Capture the cell that displays the provided text and extract its (x, y) central coordinate. 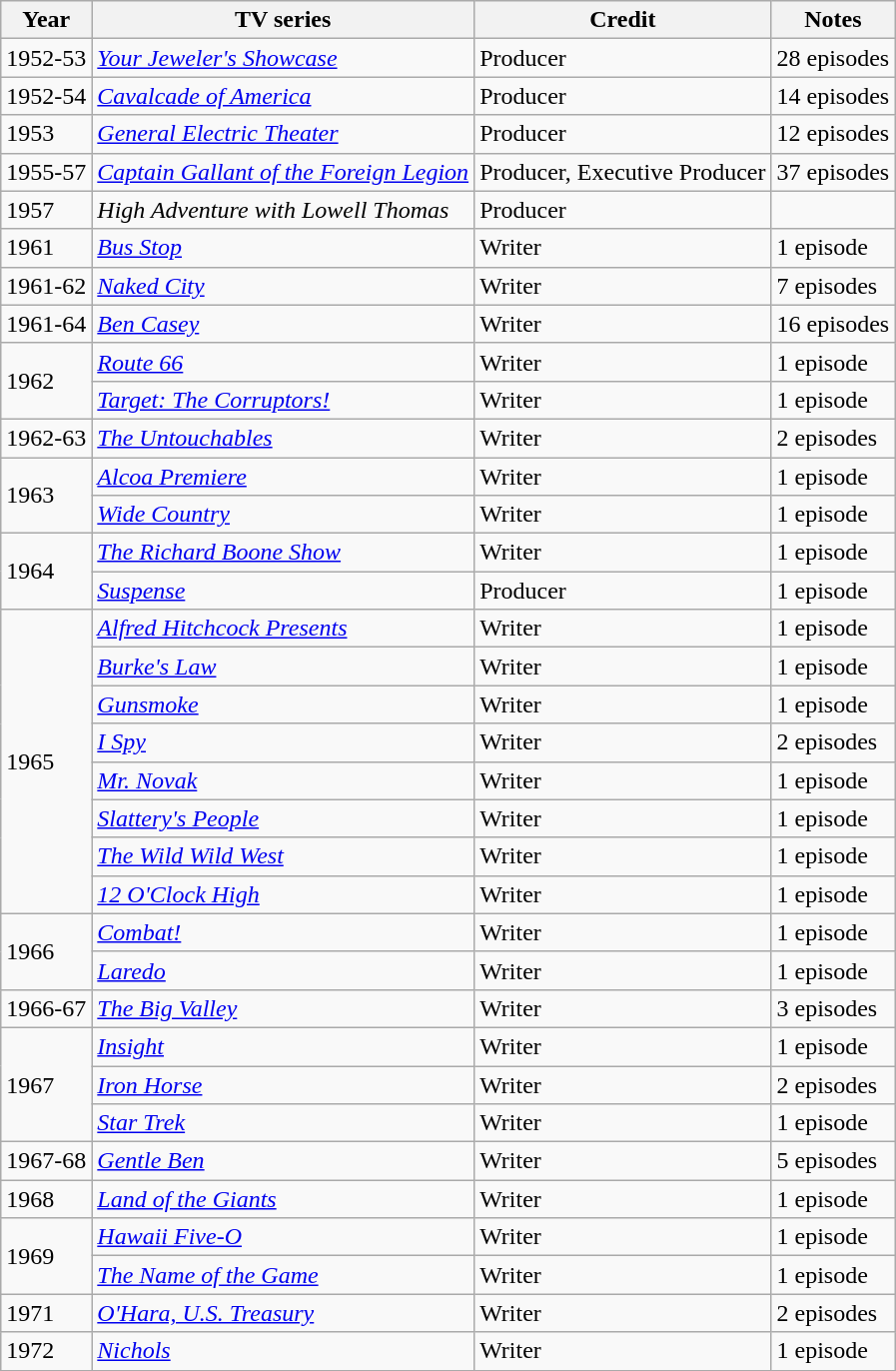
Laredo (284, 970)
The Richard Boone Show (284, 553)
Notes (833, 20)
1961-62 (46, 286)
Star Trek (284, 1123)
Land of the Giants (284, 1199)
1957 (46, 210)
1952-53 (46, 58)
Credit (623, 20)
1961 (46, 248)
1961-64 (46, 324)
The Name of the Game (284, 1275)
12 O'Clock High (284, 894)
1972 (46, 1351)
Producer, Executive Producer (623, 172)
Suspense (284, 591)
General Electric Theater (284, 134)
Slattery's People (284, 818)
1966 (46, 951)
1955-57 (46, 172)
Year (46, 20)
1962 (46, 381)
16 episodes (833, 324)
Gentle Ben (284, 1161)
Gunsmoke (284, 704)
High Adventure with Lowell Thomas (284, 210)
Insight (284, 1046)
12 episodes (833, 134)
1953 (46, 134)
The Untouchables (284, 438)
Alfred Hitchcock Presents (284, 629)
Naked City (284, 286)
37 episodes (833, 172)
Cavalcade of America (284, 96)
Burke's Law (284, 667)
The Big Valley (284, 1008)
Target: The Corruptors! (284, 400)
Ben Casey (284, 324)
TV series (284, 20)
Bus Stop (284, 248)
1963 (46, 496)
1966-67 (46, 1008)
Wide Country (284, 515)
1964 (46, 572)
1952-54 (46, 96)
Mr. Novak (284, 780)
1968 (46, 1199)
7 episodes (833, 286)
Nichols (284, 1351)
Route 66 (284, 362)
1965 (46, 761)
5 episodes (833, 1161)
Your Jeweler's Showcase (284, 58)
Iron Horse (284, 1084)
3 episodes (833, 1008)
Captain Gallant of the Foreign Legion (284, 172)
The Wild Wild West (284, 856)
14 episodes (833, 96)
1971 (46, 1313)
I Spy (284, 742)
Alcoa Premiere (284, 477)
1969 (46, 1256)
1962-63 (46, 438)
28 episodes (833, 58)
Hawaii Five-O (284, 1237)
Combat! (284, 932)
1967 (46, 1084)
O'Hara, U.S. Treasury (284, 1313)
1967-68 (46, 1161)
